Capture the cell that displays the provided text and extract its [X, Y] central coordinate. 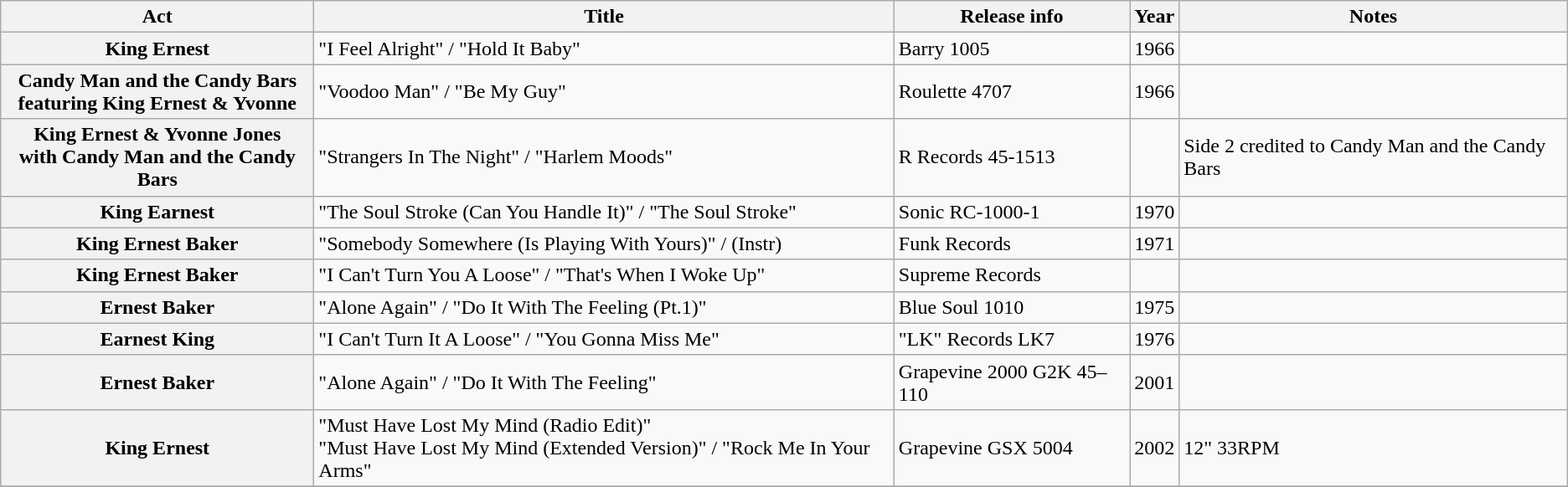
"Alone Again" / "Do It With The Feeling" [604, 382]
Supreme Records [1012, 275]
"Must Have Lost My Mind (Radio Edit)""Must Have Lost My Mind (Extended Version)" / "Rock Me In Your Arms" [604, 448]
1975 [1154, 307]
1971 [1154, 243]
Grapevine 2000 G2K 45–110 [1012, 382]
Sonic RC-1000-1 [1012, 212]
Blue Soul 1010 [1012, 307]
"Voodoo Man" / "Be My Guy" [604, 92]
1970 [1154, 212]
Earnest King [157, 339]
R Records 45-1513 [1012, 157]
1976 [1154, 339]
Act [157, 17]
Year [1154, 17]
Barry 1005 [1012, 49]
"The Soul Stroke (Can You Handle It)" / "The Soul Stroke" [604, 212]
Funk Records [1012, 243]
Side 2 credited to Candy Man and the Candy Bars [1374, 157]
Grapevine GSX 5004 [1012, 448]
"Alone Again" / "Do It With The Feeling (Pt.1)" [604, 307]
"I Feel Alright" / "Hold It Baby" [604, 49]
"Strangers In The Night" / "Harlem Moods" [604, 157]
2002 [1154, 448]
12" 33RPM [1374, 448]
"LK" Records LK7 [1012, 339]
Release info [1012, 17]
King Ernest & Yvonne Joneswith Candy Man and the Candy Bars [157, 157]
Candy Man and the Candy Barsfeaturing King Ernest & Yvonne [157, 92]
2001 [1154, 382]
"I Can't Turn It A Loose" / "You Gonna Miss Me" [604, 339]
Notes [1374, 17]
King Earnest [157, 212]
Roulette 4707 [1012, 92]
"Somebody Somewhere (Is Playing With Yours)" / (Instr) [604, 243]
"I Can't Turn You A Loose" / "That's When I Woke Up" [604, 275]
Title [604, 17]
